Detect which cell encompasses the target text, then output its (x, y) center coordinate. 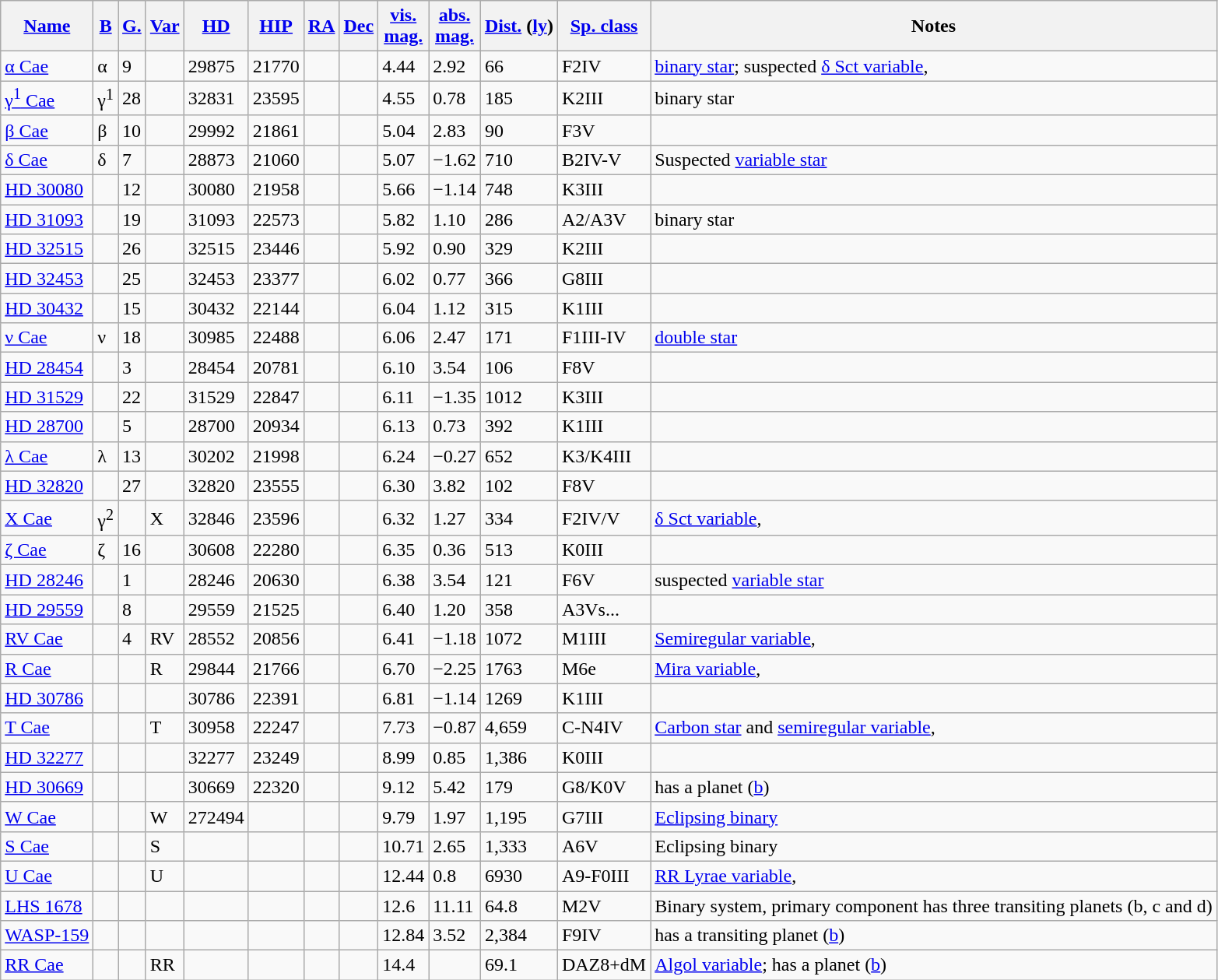
C-N4IV (604, 728)
abs.mag. (455, 26)
α (106, 66)
4 (132, 639)
A3Vs... (604, 609)
ζ (106, 550)
19 (132, 220)
X (165, 518)
A2/A3V (604, 220)
392 (518, 427)
HIP (276, 26)
5.66 (403, 190)
vis.mag. (403, 26)
F1III-IV (604, 338)
2.47 (455, 338)
29844 (216, 669)
9 (132, 66)
0.85 (455, 757)
X Cae (47, 518)
1.12 (455, 308)
W Cae (47, 817)
10.71 (403, 846)
HD 32277 (47, 757)
6.40 (403, 609)
Algol variable; has a planet (b) (934, 965)
9.79 (403, 817)
22391 (276, 698)
T Cae (47, 728)
HD 30432 (47, 308)
γ1 Cae (47, 98)
Mira variable, (934, 669)
32820 (216, 486)
32846 (216, 518)
5 (132, 427)
11.11 (455, 906)
20934 (276, 427)
1.20 (455, 609)
32277 (216, 757)
22247 (276, 728)
5.42 (455, 787)
1072 (518, 639)
28552 (216, 639)
28246 (216, 580)
32453 (216, 279)
30080 (216, 190)
HD 32453 (47, 279)
−1.35 (455, 397)
RR Lyrae variable, (934, 876)
15 (132, 308)
0.36 (455, 550)
has a transiting planet (b) (934, 936)
21060 (276, 160)
ν Cae (47, 338)
12.6 (403, 906)
66 (518, 66)
31529 (216, 397)
T (165, 728)
28700 (216, 427)
F2IV (604, 66)
U (165, 876)
21998 (276, 456)
30202 (216, 456)
LHS 1678 (47, 906)
−0.27 (455, 456)
−0.87 (455, 728)
171 (518, 338)
δ Cae (47, 160)
6930 (518, 876)
334 (518, 518)
α Cae (47, 66)
20856 (276, 639)
0.8 (455, 876)
HD 31529 (47, 397)
G8/K0V (604, 787)
6.81 (403, 698)
G7III (604, 817)
16 (132, 550)
25 (132, 279)
28454 (216, 367)
HD 30669 (47, 787)
1012 (518, 397)
6.32 (403, 518)
6.41 (403, 639)
23596 (276, 518)
6.70 (403, 669)
30985 (216, 338)
6.35 (403, 550)
9.12 (403, 787)
21861 (276, 130)
−1.18 (455, 639)
DAZ8+dM (604, 965)
Carbon star and semiregular variable, (934, 728)
23555 (276, 486)
20630 (276, 580)
β (106, 130)
6.11 (403, 397)
4,659 (518, 728)
748 (518, 190)
RR Cae (47, 965)
R Cae (47, 669)
2.65 (455, 846)
30669 (216, 787)
710 (518, 160)
A6V (604, 846)
Suspected variable star (934, 160)
21525 (276, 609)
106 (518, 367)
γ1 (106, 98)
29875 (216, 66)
28 (132, 98)
HD 28454 (47, 367)
1.27 (455, 518)
B2IV-V (604, 160)
28873 (216, 160)
W (165, 817)
64.8 (518, 906)
1.10 (455, 220)
18 (132, 338)
22847 (276, 397)
ν (106, 338)
6.10 (403, 367)
F6V (604, 580)
23446 (276, 249)
Semiregular variable, (934, 639)
14.4 (403, 965)
HD 30080 (47, 190)
F3V (604, 130)
S (165, 846)
R (165, 669)
HD 32820 (47, 486)
366 (518, 279)
22488 (276, 338)
WASP-159 (47, 936)
M1III (604, 639)
22 (132, 397)
λ (106, 456)
30432 (216, 308)
F9IV (604, 936)
358 (518, 609)
δ Sct variable, (934, 518)
8.99 (403, 757)
λ Cae (47, 456)
69.1 (518, 965)
0.78 (455, 98)
δ (106, 160)
23377 (276, 279)
1.97 (455, 817)
5.92 (403, 249)
32515 (216, 249)
3 (132, 367)
RA (321, 26)
23595 (276, 98)
1,386 (518, 757)
1763 (518, 669)
0.77 (455, 279)
0.73 (455, 427)
12.84 (403, 936)
binary star; suspected δ Sct variable, (934, 66)
22320 (276, 787)
286 (518, 220)
30786 (216, 698)
2.92 (455, 66)
29992 (216, 130)
7 (132, 160)
4.55 (403, 98)
4.44 (403, 66)
double star (934, 338)
Dist. (ly) (518, 26)
has a planet (b) (934, 787)
suspected variable star (934, 580)
21770 (276, 66)
6.13 (403, 427)
−1.62 (455, 160)
315 (518, 308)
3.82 (455, 486)
21766 (276, 669)
M2V (604, 906)
10 (132, 130)
179 (518, 787)
RV Cae (47, 639)
102 (518, 486)
30608 (216, 550)
1,333 (518, 846)
5.04 (403, 130)
RV (165, 639)
1269 (518, 698)
Notes (934, 26)
0.90 (455, 249)
7.73 (403, 728)
F2IV/V (604, 518)
652 (518, 456)
HD 28700 (47, 427)
G8III (604, 279)
S Cae (47, 846)
27 (132, 486)
31093 (216, 220)
121 (518, 580)
513 (518, 550)
Var (165, 26)
32831 (216, 98)
30958 (216, 728)
5.07 (403, 160)
HD (216, 26)
HD 29559 (47, 609)
6.04 (403, 308)
RR (165, 965)
90 (518, 130)
2,384 (518, 936)
26 (132, 249)
γ2 (106, 518)
Name (47, 26)
6.24 (403, 456)
6.38 (403, 580)
1,195 (518, 817)
6.30 (403, 486)
G. (132, 26)
22280 (276, 550)
23249 (276, 757)
21958 (276, 190)
13 (132, 456)
20781 (276, 367)
HD 30786 (47, 698)
−2.25 (455, 669)
329 (518, 249)
A9-F0III (604, 876)
6.02 (403, 279)
M6e (604, 669)
Binary system, primary component has three transiting planets (b, c and d) (934, 906)
ζ Cae (47, 550)
12.44 (403, 876)
1 (132, 580)
29559 (216, 609)
22573 (276, 220)
6.06 (403, 338)
8 (132, 609)
B (106, 26)
3.52 (455, 936)
Dec (359, 26)
2.83 (455, 130)
HD 32515 (47, 249)
272494 (216, 817)
12 (132, 190)
U Cae (47, 876)
HD 31093 (47, 220)
K3/K4III (604, 456)
β Cae (47, 130)
5.82 (403, 220)
185 (518, 98)
22144 (276, 308)
Sp. class (604, 26)
HD 28246 (47, 580)
